Locate the cell with the specified text and output its [X, Y] center coordinate. 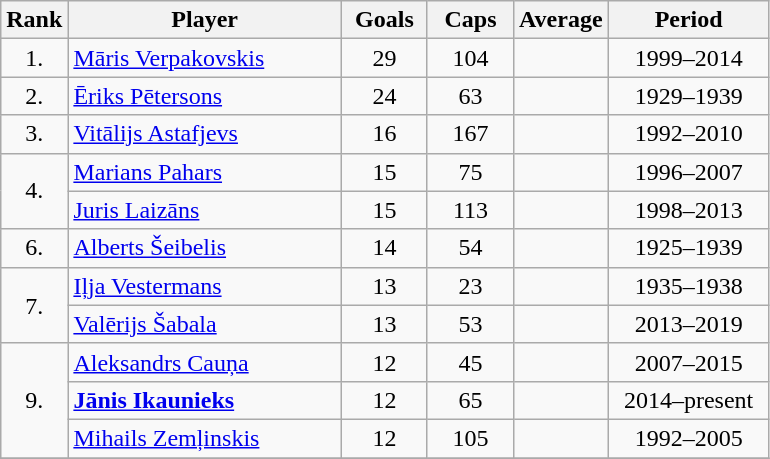
Average [562, 20]
63 [470, 96]
Marians Pahars [205, 172]
Juris Laizāns [205, 210]
2014–present [688, 400]
1999–2014 [688, 58]
2. [34, 96]
Goals [384, 20]
Alberts Šeibelis [205, 248]
45 [470, 362]
16 [384, 134]
167 [470, 134]
1925–1939 [688, 248]
6. [34, 248]
113 [470, 210]
Caps [470, 20]
23 [470, 286]
Aleksandrs Cauņa [205, 362]
Iļja Vestermans [205, 286]
Mihails Zemļinskis [205, 438]
Player [205, 20]
Rank [34, 20]
1996–2007 [688, 172]
Jānis Ikaunieks [205, 400]
104 [470, 58]
2007–2015 [688, 362]
3. [34, 134]
4. [34, 191]
2013–2019 [688, 324]
9. [34, 400]
14 [384, 248]
1. [34, 58]
75 [470, 172]
1935–1938 [688, 286]
Valērijs Šabala [205, 324]
Vitālijs Astafjevs [205, 134]
1992–2010 [688, 134]
1929–1939 [688, 96]
Period [688, 20]
24 [384, 96]
53 [470, 324]
1992–2005 [688, 438]
29 [384, 58]
54 [470, 248]
1998–2013 [688, 210]
65 [470, 400]
7. [34, 305]
Māris Verpakovskis [205, 58]
Ēriks Pētersons [205, 96]
105 [470, 438]
